Output the [x, y] coordinate of the center of the cell containing the given text.  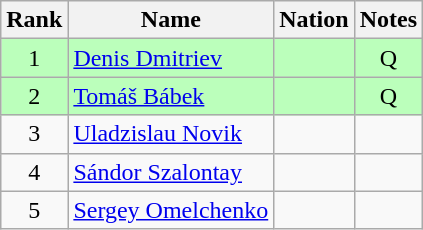
Sergey Omelchenko [171, 210]
Uladzislau Novik [171, 134]
3 [34, 134]
Nation [314, 20]
Denis Dmitriev [171, 58]
Name [171, 20]
2 [34, 96]
4 [34, 172]
1 [34, 58]
Tomáš Bábek [171, 96]
Sándor Szalontay [171, 172]
Rank [34, 20]
Notes [388, 20]
5 [34, 210]
